Find where the given text appears and provide that cell's center as [X, Y] coordinate. 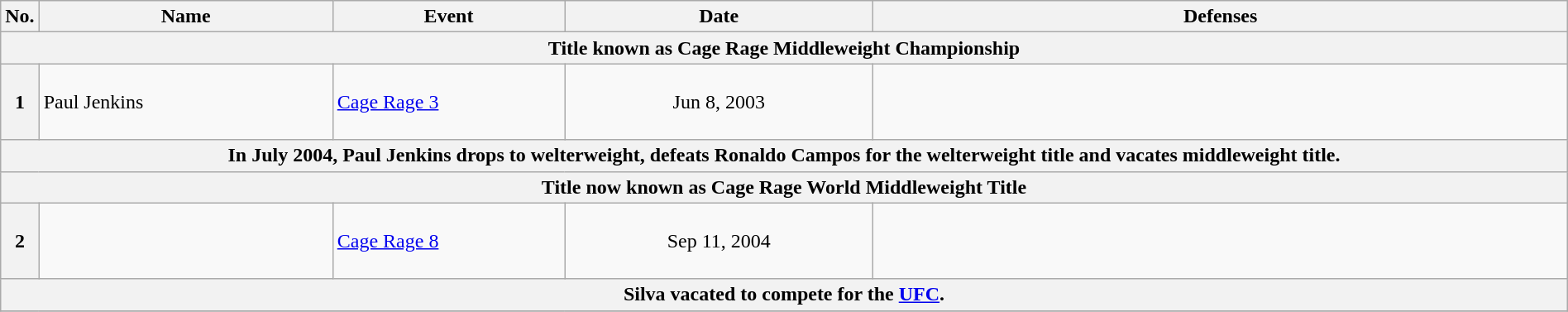
Name [185, 17]
Cage Rage 8 [448, 241]
Sep 11, 2004 [719, 241]
Title now known as Cage Rage World Middleweight Title [784, 187]
2 [20, 241]
Date [719, 17]
Silva vacated to compete for the UFC. [784, 295]
In July 2004, Paul Jenkins drops to welterweight, defeats Ronaldo Campos for the welterweight title and vacates middleweight title. [784, 156]
Title known as Cage Rage Middleweight Championship [784, 48]
1 [20, 102]
Jun 8, 2003 [719, 102]
Paul Jenkins [185, 102]
No. [20, 17]
Cage Rage 3 [448, 102]
Event [448, 17]
Defenses [1221, 17]
